Determine the [x, y] coordinate at the center of the cell enclosing the given text.  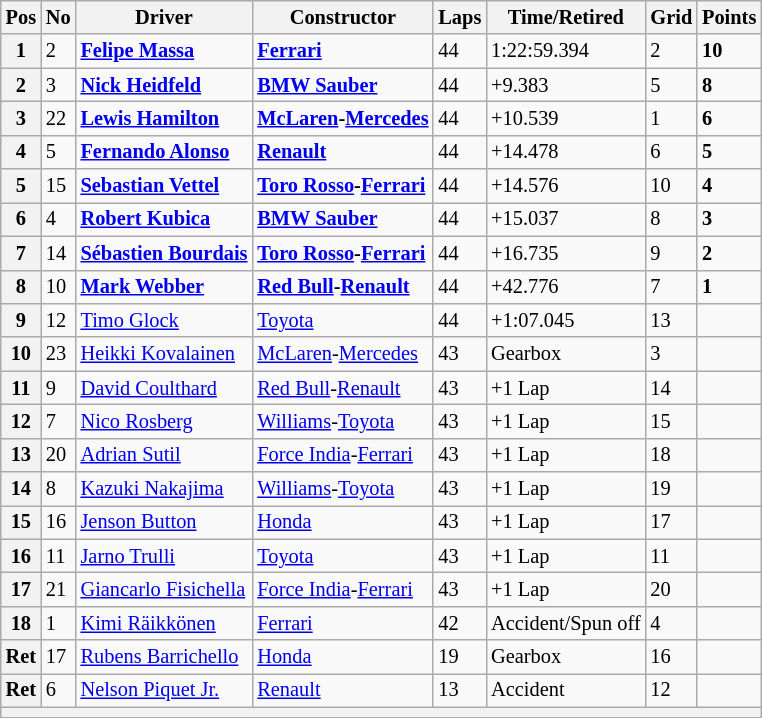
Constructor [342, 17]
Lewis Hamilton [164, 118]
+14.478 [566, 152]
Kimi Räikkönen [164, 623]
1:22:59.394 [566, 51]
21 [58, 589]
+14.576 [566, 186]
Points [729, 17]
Giancarlo Fisichella [164, 589]
Sebastian Vettel [164, 186]
+1:07.045 [566, 320]
Robert Kubica [164, 219]
Laps [460, 17]
Accident/Spun off [566, 623]
Jenson Button [164, 522]
+16.735 [566, 253]
Driver [164, 17]
42 [460, 623]
Accident [566, 690]
Rubens Barrichello [164, 657]
Nico Rosberg [164, 421]
Jarno Trulli [164, 556]
Heikki Kovalainen [164, 354]
Mark Webber [164, 287]
Fernando Alonso [164, 152]
Grid [672, 17]
Time/Retired [566, 17]
David Coulthard [164, 388]
+15.037 [566, 219]
+9.383 [566, 85]
Kazuki Nakajima [164, 489]
Timo Glock [164, 320]
22 [58, 118]
Sébastien Bourdais [164, 253]
Felipe Massa [164, 51]
Adrian Sutil [164, 455]
+10.539 [566, 118]
No [58, 17]
23 [58, 354]
Pos [21, 17]
Nick Heidfeld [164, 85]
+42.776 [566, 287]
Nelson Piquet Jr. [164, 690]
